Detect which cell encompasses the target text, then output its [x, y] center coordinate. 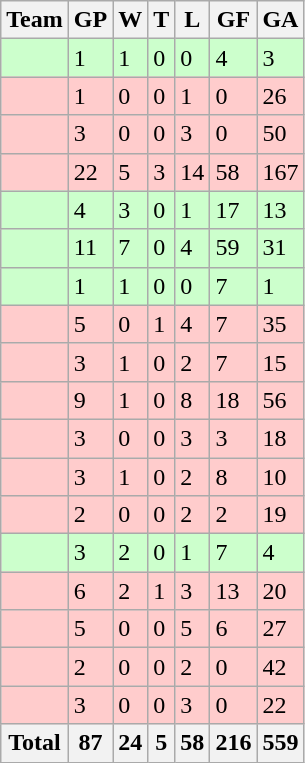
15 [280, 362]
L [192, 20]
14 [192, 172]
559 [280, 743]
56 [280, 400]
T [162, 20]
19 [280, 515]
17 [234, 210]
GF [234, 20]
50 [280, 134]
W [130, 20]
Total [35, 743]
10 [280, 477]
216 [234, 743]
9 [90, 400]
GP [90, 20]
Team [35, 20]
31 [280, 248]
87 [90, 743]
35 [280, 324]
11 [90, 248]
59 [234, 248]
167 [280, 172]
42 [280, 667]
GA [280, 20]
24 [130, 743]
20 [280, 591]
27 [280, 629]
26 [280, 96]
